Pinpoint the cell where the given text exists, returning its [X, Y] midpoint coordinate. 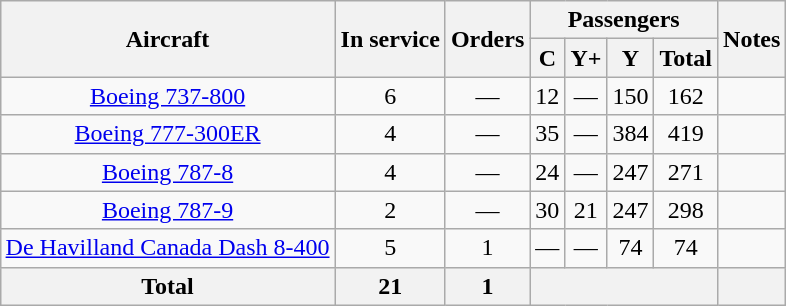
Passengers [624, 20]
Orders [487, 39]
Notes [752, 39]
24 [548, 172]
162 [686, 96]
Boeing 737-800 [168, 96]
Y+ [586, 58]
In service [390, 39]
12 [548, 96]
298 [686, 210]
De Havilland Canada Dash 8-400 [168, 248]
419 [686, 134]
6 [390, 96]
384 [630, 134]
2 [390, 210]
Aircraft [168, 39]
Y [630, 58]
150 [630, 96]
Boeing 787-9 [168, 210]
30 [548, 210]
5 [390, 248]
C [548, 58]
Boeing 787-8 [168, 172]
35 [548, 134]
271 [686, 172]
Boeing 777-300ER [168, 134]
